Pinpoint the cell where the given text exists, returning its (x, y) midpoint coordinate. 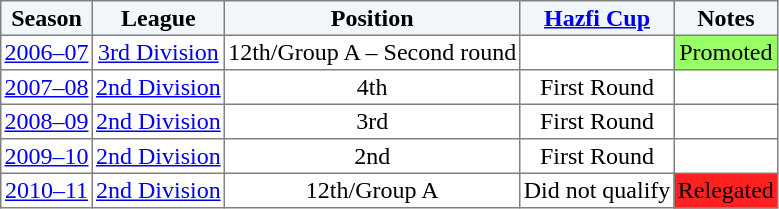
2009–10 (47, 156)
Relegated (726, 190)
2008–09 (47, 121)
Hazfi Cup (597, 18)
12th/Group A – Second round (372, 52)
Did not qualify (597, 190)
Notes (726, 18)
2010–11 (47, 190)
12th/Group A (372, 190)
Promoted (726, 52)
Season (47, 18)
2007–08 (47, 87)
League (158, 18)
2nd (372, 156)
3rd (372, 121)
2006–07 (47, 52)
4th (372, 87)
Position (372, 18)
3rd Division (158, 52)
